For the text-containing cell, return its midpoint in (X, Y) coordinate format. 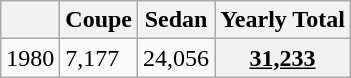
Coupe (99, 20)
Sedan (176, 20)
Yearly Total (283, 20)
31,233 (283, 58)
1980 (30, 58)
7,177 (99, 58)
24,056 (176, 58)
